Pinpoint the cell where the given text exists, returning its [X, Y] midpoint coordinate. 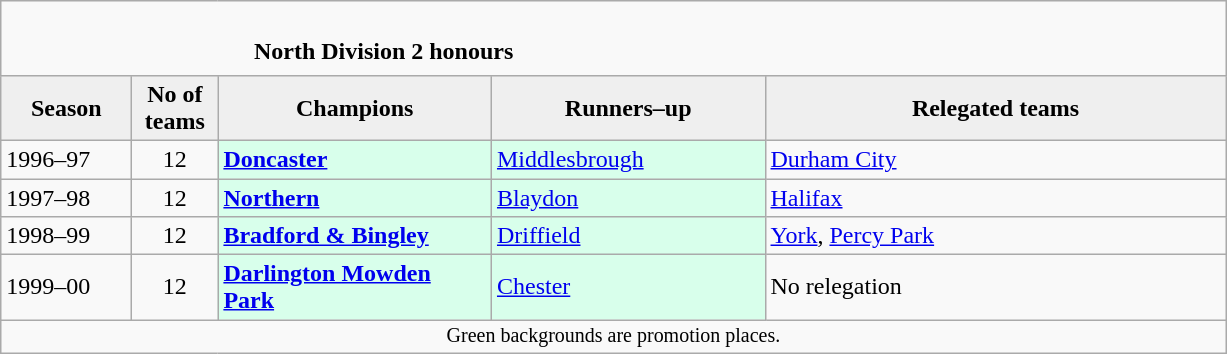
Chester [628, 288]
1998–99 [66, 236]
No of teams [175, 108]
Relegated teams [996, 108]
Darlington Mowden Park [355, 288]
Champions [355, 108]
Middlesbrough [628, 159]
Doncaster [355, 159]
Season [66, 108]
1999–00 [66, 288]
Blaydon [628, 197]
1996–97 [66, 159]
Durham City [996, 159]
Bradford & Bingley [355, 236]
Driffield [628, 236]
Northern [355, 197]
Green backgrounds are promotion places. [614, 336]
Halifax [996, 197]
York, Percy Park [996, 236]
No relegation [996, 288]
Runners–up [628, 108]
1997–98 [66, 197]
